Identify which cell holds the provided text, then report its [x, y] central coordinate. 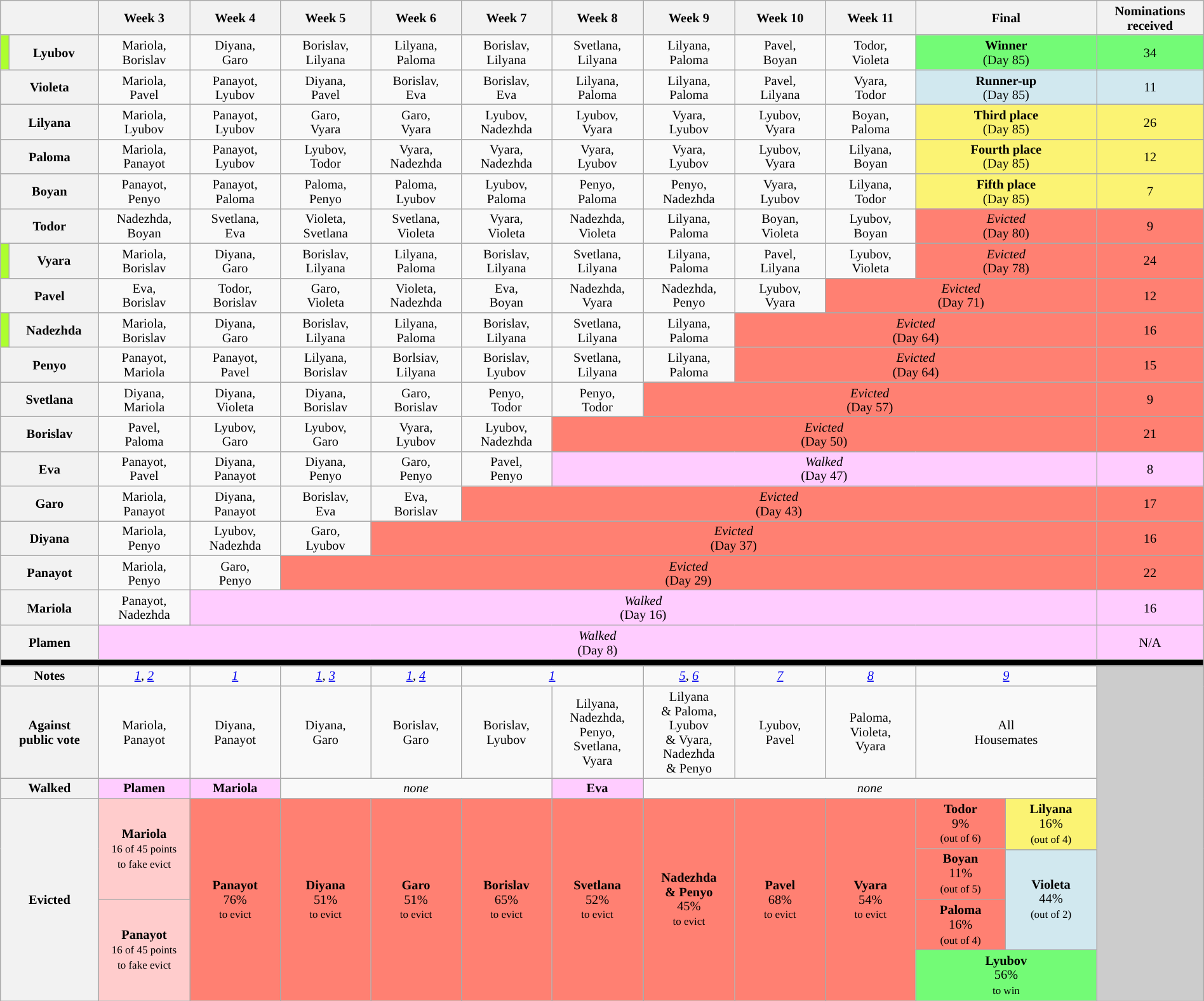
Nadezhda,Violeta [598, 226]
Violeta,Svetlana [325, 226]
Vyara [54, 260]
AllHousemates [1006, 733]
Panayot,Paloma [235, 192]
1, 2 [144, 675]
Nominationsreceived [1150, 18]
17 [1150, 504]
Final [1006, 18]
Borislav [50, 434]
Nadezhda,Boyan [144, 226]
Walked(Day 16) [643, 608]
Lyubov [54, 52]
Lilyana,Borislav [325, 364]
5, 6 [690, 675]
Week 8 [598, 18]
22 [1150, 573]
Paloma,Lyubov [416, 192]
Evicted(Day 29) [688, 573]
Walked(Day 47) [824, 468]
N/A [1150, 642]
Nadezhda [54, 330]
Pavel [50, 296]
Boyan,Paloma [871, 122]
26 [1150, 122]
Boyan,Violeta [780, 226]
Mariola,Pavel [144, 88]
Evicted(Day 37) [734, 538]
Penyo,Paloma [598, 192]
Lilyana,Todor [871, 192]
1, 3 [325, 675]
Eva,Boyan [506, 296]
Pavel68%to evict [780, 899]
Panayot [50, 573]
Boyan [50, 192]
Fifth place(Day 85) [1006, 192]
Todor,Violeta [871, 52]
Evicted [50, 899]
Evicted(Day 57) [870, 400]
Svetlana,Violeta [416, 226]
Lilyana,Boyan [871, 156]
Diyana,Violeta [235, 400]
Todor,Borislav [235, 296]
Panayot16 of 45 pointsto fake evict [144, 950]
21 [1150, 434]
Mariola,Lyubov [144, 122]
Evicted(Day 78) [1006, 260]
Diyana,Borislav [325, 400]
Week 11 [871, 18]
Nadezhda,Vyara [598, 296]
24 [1150, 260]
Week 9 [690, 18]
Lyubov56%to win [1006, 975]
Winner(Day 85) [1006, 52]
Vyara,Violeta [506, 226]
Borlsiav,Lilyana [416, 364]
Diyana51%to evict [325, 899]
Penyo,Nadezhda [690, 192]
1, 4 [416, 675]
Boyan11%(out of 5) [960, 873]
Lilyana,Nadezhda,Penyo,Svetlana,Vyara [598, 733]
Diyana,Penyo [325, 468]
Todor9% (out of 6) [960, 823]
Garo51%to evict [416, 899]
Week 10 [780, 18]
Violeta [50, 88]
Violeta,Nadezhda [416, 296]
Lyubov,Pavel [780, 733]
Mariola16 of 45 pointsto fake evict [144, 848]
Garo,Violeta [325, 296]
Againstpublic vote [50, 733]
Week 6 [416, 18]
Nadezhda& Penyo45%to evict [690, 899]
Pavel,Boyan [780, 52]
Evicted(Day 71) [961, 296]
34 [1150, 52]
Pavel,Penyo [506, 468]
Lyubov,Boyan [871, 226]
Evicted(Day 50) [824, 434]
Lyubov,Paloma [506, 192]
Garo,Borislav [416, 400]
Paloma16%(out of 4) [960, 924]
Todor [50, 226]
Vyara54%to evict [871, 899]
Diyana [50, 538]
Diyana,Mariola [144, 400]
Lilyana [50, 122]
Penyo [50, 364]
Notes [50, 675]
Svetlana [50, 400]
Violeta44%(out of 2) [1050, 900]
Garo [50, 504]
Third place(Day 85) [1006, 122]
Evicted(Day 43) [779, 504]
Fourth place(Day 85) [1006, 156]
Evicted(Day 80) [1006, 226]
Panayot,Penyo [144, 192]
Svetlana,Eva [235, 226]
Panayot,Nadezhda [144, 608]
Pavel,Paloma [144, 434]
Week 3 [144, 18]
Paloma,Penyo [325, 192]
Paloma [50, 156]
Runner-up(Day 85) [1006, 88]
Walked(Day 8) [598, 642]
Borislav65%to evict [506, 899]
Diyana,Pavel [325, 88]
Week 4 [235, 18]
Lilyana& Paloma,Lyubov& Vyara,Nadezhda& Penyo [690, 733]
Week 5 [325, 18]
Panayot76%to evict [235, 899]
Paloma,Violeta,Vyara [871, 733]
Panayot,Mariola [144, 364]
Walked [50, 788]
15 [1150, 364]
Lilyana16%(out of 4) [1050, 823]
Garo,Lyubov [325, 538]
Svetlana52% to evict [598, 899]
Vyara,Todor [871, 88]
Week 7 [506, 18]
Nadezhda,Penyo [690, 296]
Borislav,Garo [416, 733]
Lyubov,Violeta [871, 260]
11 [1150, 88]
Lyubov,Todor [325, 156]
